Locate the cell with the specified text and output its [x, y] center coordinate. 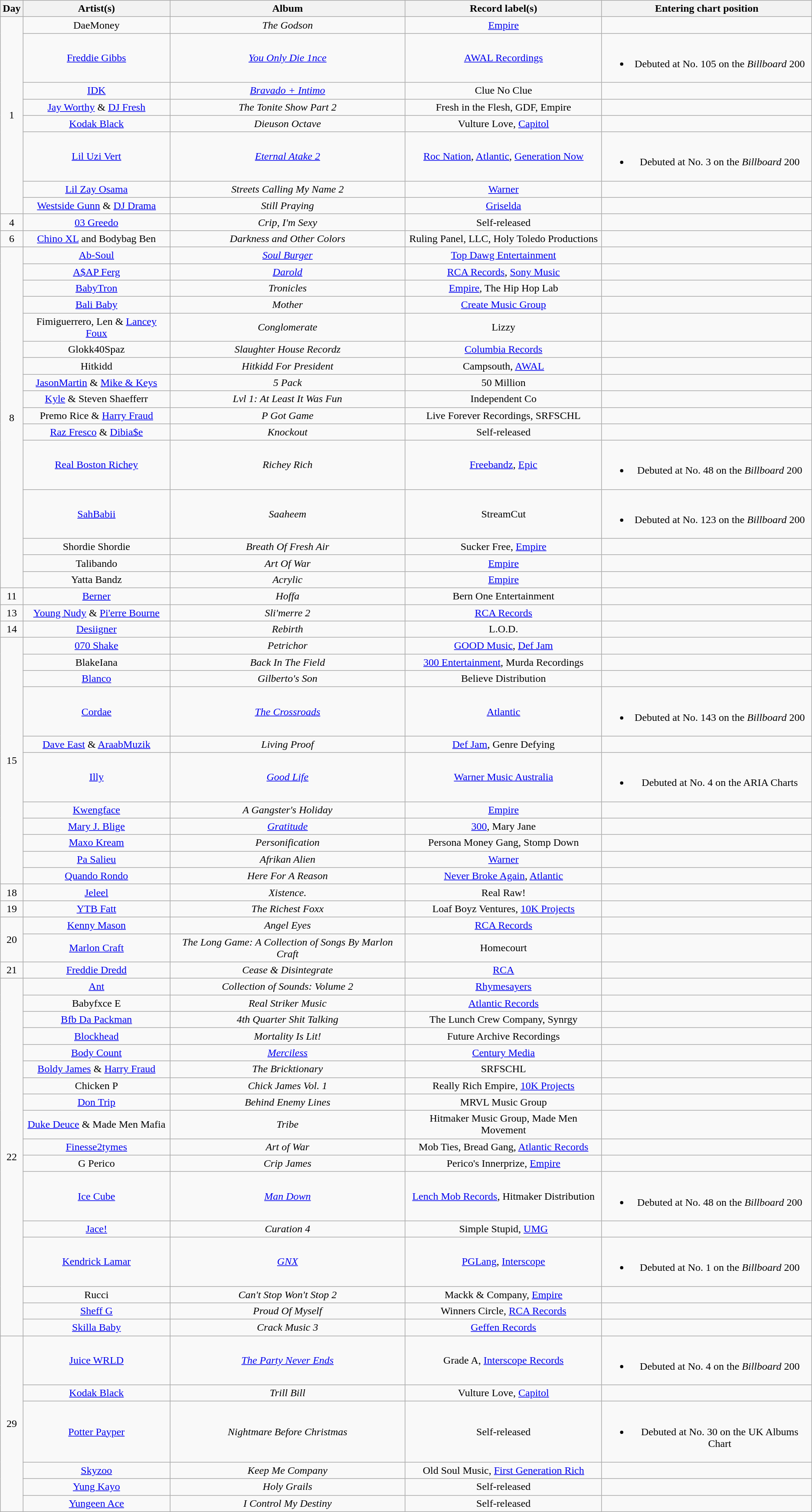
03 Greedo [96, 222]
Juice WRLD [96, 1360]
Soul Burger [288, 255]
RCA Records, Sony Music [503, 272]
Jay Worthy & DJ Fresh [96, 107]
Real Boston Richey [96, 465]
Debuted at No. 143 on the Billboard 200 [707, 711]
The Long Game: A Collection of Songs By Marlon Craft [288, 947]
Debuted at No. 3 on the Billboard 200 [707, 156]
4 [12, 222]
Real Striker Music [288, 1003]
Streets Calling My Name 2 [288, 189]
Gratitude [288, 826]
Lil Uzi Vert [96, 156]
Future Archive Recordings [503, 1036]
Holy Grails [288, 1487]
Talibando [96, 563]
Acrylic [288, 579]
Illy [96, 777]
Glokk40Spaz [96, 350]
070 Shake [96, 646]
Rucci [96, 1295]
Nightmare Before Christmas [288, 1432]
Living Proof [288, 744]
Bfb Da Packman [96, 1020]
Dave East & AraabMuzik [96, 744]
Debuted at No. 105 on the Billboard 200 [707, 58]
Simple Stupid, UMG [503, 1229]
18 [12, 892]
Chicken P [96, 1086]
RCA [503, 970]
The Party Never Ends [288, 1360]
Raz Fresco & Dibia$e [96, 432]
Real Raw! [503, 892]
YTB Fatt [96, 909]
I Control My Destiny [288, 1503]
Art of War [288, 1147]
22 [12, 1157]
Lvl 1: At Least It Was Fun [288, 399]
1 [12, 115]
Believe Distribution [503, 679]
Petrichor [288, 646]
Potter Payper [96, 1432]
Columbia Records [503, 350]
The Lunch Crew Company, Synrgy [503, 1020]
Mother [288, 305]
The Tonite Show Part 2 [288, 107]
8 [12, 417]
Angel Eyes [288, 925]
Art Of War [288, 563]
Lil Zay Osama [96, 189]
Blanco [96, 679]
Roc Nation, Atlantic, Generation Now [503, 156]
300, Mary Jane [503, 826]
Debuted at No. 30 on the UK Albums Chart [707, 1432]
Skilla Baby [96, 1328]
Debuted at No. 123 on the Billboard 200 [707, 514]
Blockhead [96, 1036]
Kyle & Steven Shaefferr [96, 399]
Sucker Free, Empire [503, 547]
Freddie Dredd [96, 970]
GOOD Music, Def Jam [503, 646]
Crip, I'm Sexy [288, 222]
You Only Die 1nce [288, 58]
Bern One Entertainment [503, 596]
Empire, The Hip Hop Lab [503, 288]
4th Quarter Shit Talking [288, 1020]
Really Rich Empire, 10K Projects [503, 1086]
Maxo Kream [96, 843]
Eternal Atake 2 [288, 156]
Mackk & Company, Empire [503, 1295]
Artist(s) [96, 9]
Pa Salieu [96, 859]
JasonMartin & Mike & Keys [96, 383]
PGLang, Interscope [503, 1261]
Atlantic Records [503, 1003]
Kwengface [96, 810]
Century Media [503, 1053]
SahBabii [96, 514]
50 Million [503, 383]
Rhymesayers [503, 987]
Richey Rich [288, 465]
21 [12, 970]
Hitmaker Music Group, Made Men Movement [503, 1124]
Lizzy [503, 327]
Def Jam, Genre Defying [503, 744]
Babyfxce E [96, 1003]
Don Trip [96, 1102]
Marlon Craft [96, 947]
Slaughter House Recordz [288, 350]
Entering chart position [707, 9]
IDK [96, 91]
Ruling Panel, LLC, Holy Toledo Productions [503, 239]
The Bricktionary [288, 1069]
Atlantic [503, 711]
Shordie Shordie [96, 547]
Persona Money Gang, Stomp Down [503, 843]
Chick James Vol. 1 [288, 1086]
5 Pack [288, 383]
Cordae [96, 711]
Dieuson Octave [288, 124]
Ab-Soul [96, 255]
Kendrick Lamar [96, 1261]
Desiigner [96, 629]
Darkness and Other Colors [288, 239]
Clue No Clue [503, 91]
Keep Me Company [288, 1470]
Live Forever Recordings, SRFSCHL [503, 416]
AWAL Recordings [503, 58]
Curation 4 [288, 1229]
Bravado + Intimo [288, 91]
Bali Baby [96, 305]
Freddie Gibbs [96, 58]
Tribe [288, 1124]
Young Nudy & Pi'erre Bourne [96, 613]
Fresh in the Flesh, GDF, Empire [503, 107]
Debuted at No. 1 on the Billboard 200 [707, 1261]
Afrikan Alien [288, 859]
Freebandz, Epic [503, 465]
Top Dawg Entertainment [503, 255]
Sheff G [96, 1311]
A Gangster's Holiday [288, 810]
Man Down [288, 1196]
Hitkidd For President [288, 366]
Album [288, 9]
Jace! [96, 1229]
Homecourt [503, 947]
Proud Of Myself [288, 1311]
Debuted at No. 4 on the Billboard 200 [707, 1360]
MRVL Music Group [503, 1102]
Ice Cube [96, 1196]
Tronicles [288, 288]
Westside Gunn & DJ Drama [96, 206]
GNX [288, 1261]
Geffen Records [503, 1328]
Ant [96, 987]
Crack Music 3 [288, 1328]
Can't Stop Won't Stop 2 [288, 1295]
Gilberto's Son [288, 679]
Duke Deuce & Made Men Mafia [96, 1124]
Xistence. [288, 892]
Saaheem [288, 514]
Hoffa [288, 596]
StreamCut [503, 514]
Behind Enemy Lines [288, 1102]
19 [12, 909]
Conglomerate [288, 327]
Finesse2tymes [96, 1147]
The Crossroads [288, 711]
Independent Co [503, 399]
Boldy James & Harry Fraud [96, 1069]
Collection of Sounds: Volume 2 [288, 987]
6 [12, 239]
DaeMoney [96, 25]
Sli'merre 2 [288, 613]
11 [12, 596]
Good Life [288, 777]
Mob Ties, Bread Gang, Atlantic Records [503, 1147]
The Richest Foxx [288, 909]
P Got Game [288, 416]
Never Broke Again, Atlantic [503, 876]
Berner [96, 596]
Merciless [288, 1053]
Crip James [288, 1163]
Perico's Innerprize, Empire [503, 1163]
Darold [288, 272]
BlakeIana [96, 662]
Breath Of Fresh Air [288, 547]
Old Soul Music, First Generation Rich [503, 1470]
Record label(s) [503, 9]
A$AP Ferg [96, 272]
L.O.D. [503, 629]
Loaf Boyz Ventures, 10K Projects [503, 909]
Debuted at No. 4 on the ARIA Charts [707, 777]
Jeleel [96, 892]
SRFSCHL [503, 1069]
Chino XL and Bodybag Ben [96, 239]
Create Music Group [503, 305]
20 [12, 939]
Back In The Field [288, 662]
Grade A, Interscope Records [503, 1360]
Yung Kayo [96, 1487]
13 [12, 613]
Mary J. Blige [96, 826]
300 Entertainment, Murda Recordings [503, 662]
BabyTron [96, 288]
Winners Circle, RCA Records [503, 1311]
Body Count [96, 1053]
Here For A Reason [288, 876]
Trill Bill [288, 1393]
G Perico [96, 1163]
Griselda [503, 206]
Still Praying [288, 206]
Personification [288, 843]
15 [12, 761]
14 [12, 629]
Premo Rice & Harry Fraud [96, 416]
Cease & Disintegrate [288, 970]
Fimiguerrero, Len & Lancey Foux [96, 327]
The Godson [288, 25]
Warner Music Australia [503, 777]
Day [12, 9]
Hitkidd [96, 366]
Quando Rondo [96, 876]
Kenny Mason [96, 925]
Campsouth, AWAL [503, 366]
Knockout [288, 432]
Yatta Bandz [96, 579]
29 [12, 1424]
Mortality Is Lit! [288, 1036]
Lench Mob Records, Hitmaker Distribution [503, 1196]
Skyzoo [96, 1470]
Rebirth [288, 629]
Yungeen Ace [96, 1503]
